For the text-containing cell, return its midpoint in (X, Y) coordinate format. 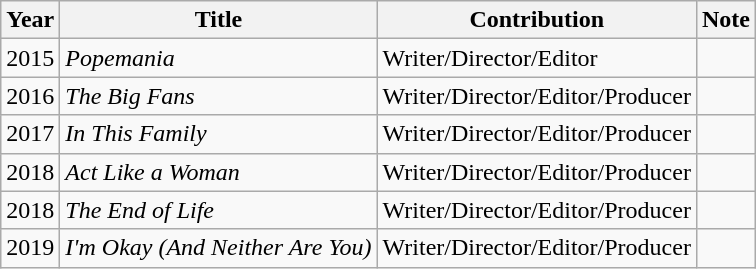
Popemania (218, 58)
2019 (30, 248)
2015 (30, 58)
Act Like a Woman (218, 172)
I'm Okay (And Neither Are You) (218, 248)
Title (218, 20)
Writer/Director/Editor (536, 58)
2016 (30, 96)
Year (30, 20)
The Big Fans (218, 96)
2017 (30, 134)
Note (726, 20)
Contribution (536, 20)
The End of Life (218, 210)
In This Family (218, 134)
